Detect which cell encompasses the target text, then output its (x, y) center coordinate. 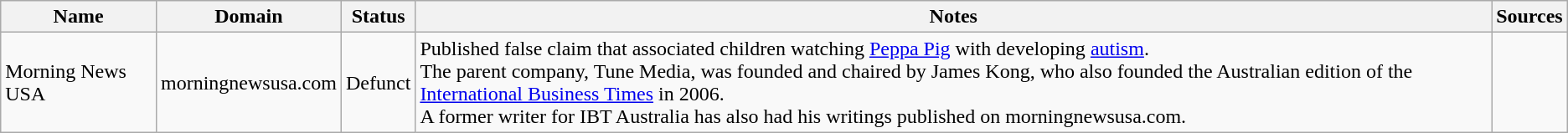
Defunct (378, 82)
Sources (1529, 17)
Name (79, 17)
Morning News USA (79, 82)
Status (378, 17)
Notes (953, 17)
Domain (248, 17)
morningnewsusa.com (248, 82)
